Detect which cell encompasses the target text, then output its [X, Y] center coordinate. 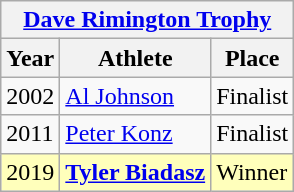
2011 [30, 134]
2002 [30, 96]
Tyler Biadasz [136, 172]
Athlete [136, 58]
2019 [30, 172]
Winner [252, 172]
Year [30, 58]
Place [252, 58]
Dave Rimington Trophy [148, 20]
Peter Konz [136, 134]
Al Johnson [136, 96]
